Find where the given text appears and provide that cell's center as [X, Y] coordinate. 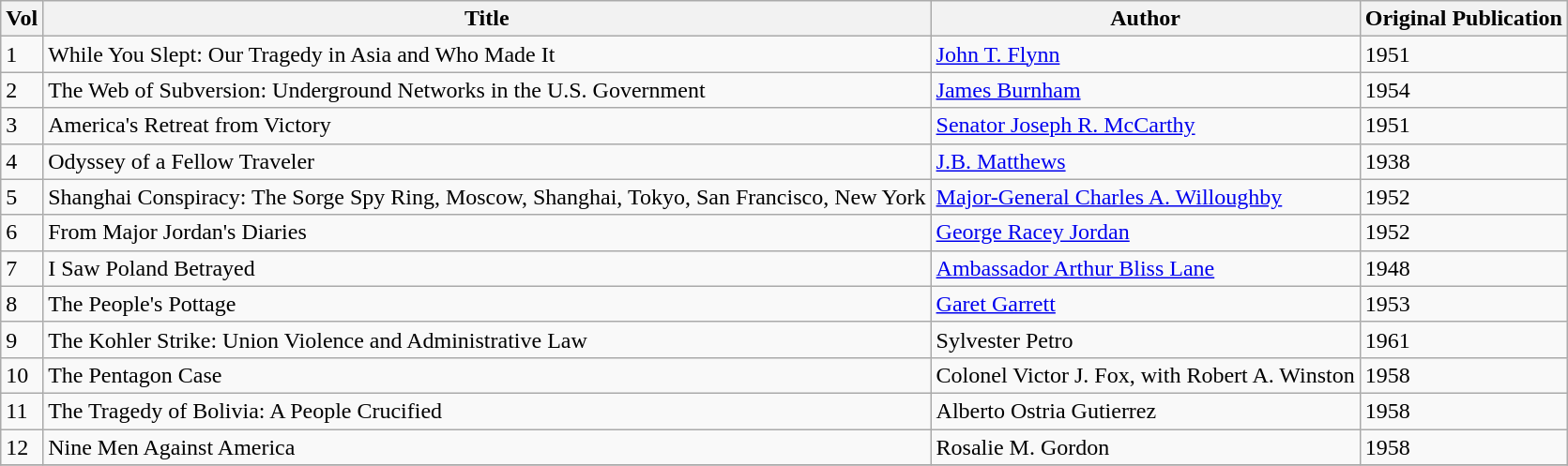
Senator Joseph R. McCarthy [1145, 126]
Author [1145, 19]
9 [23, 339]
Odyssey of a Fellow Traveler [487, 161]
2 [23, 90]
1 [23, 54]
12 [23, 447]
Rosalie M. Gordon [1145, 447]
8 [23, 304]
1938 [1464, 161]
Ambassador Arthur Bliss Lane [1145, 268]
1948 [1464, 268]
7 [23, 268]
The Tragedy of Bolivia: A People Crucified [487, 411]
Alberto Ostria Gutierrez [1145, 411]
4 [23, 161]
Title [487, 19]
11 [23, 411]
5 [23, 197]
While You Slept: Our Tragedy in Asia and Who Made It [487, 54]
The Kohler Strike: Union Violence and Administrative Law [487, 339]
Garet Garrett [1145, 304]
The Pentagon Case [487, 375]
1954 [1464, 90]
6 [23, 233]
The People's Pottage [487, 304]
3 [23, 126]
John T. Flynn [1145, 54]
Major-General Charles A. Willoughby [1145, 197]
1953 [1464, 304]
Nine Men Against America [487, 447]
J.B. Matthews [1145, 161]
I Saw Poland Betrayed [487, 268]
10 [23, 375]
Colonel Victor J. Fox, with Robert A. Winston [1145, 375]
James Burnham [1145, 90]
1961 [1464, 339]
Vol [23, 19]
Original Publication [1464, 19]
The Web of Subversion: Underground Networks in the U.S. Government [487, 90]
Sylvester Petro [1145, 339]
Shanghai Conspiracy: The Sorge Spy Ring, Moscow, Shanghai, Tokyo, San Francisco, New York [487, 197]
America's Retreat from Victory [487, 126]
From Major Jordan's Diaries [487, 233]
George Racey Jordan [1145, 233]
